Pinpoint the cell where the given text exists, returning its [x, y] midpoint coordinate. 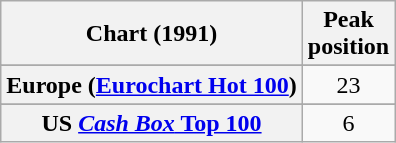
US Cash Box Top 100 [152, 123]
Peakposition [348, 34]
23 [348, 85]
6 [348, 123]
Chart (1991) [152, 34]
Europe (Eurochart Hot 100) [152, 85]
